Provide the [x, y] coordinate of the cell's center where the given text is located.  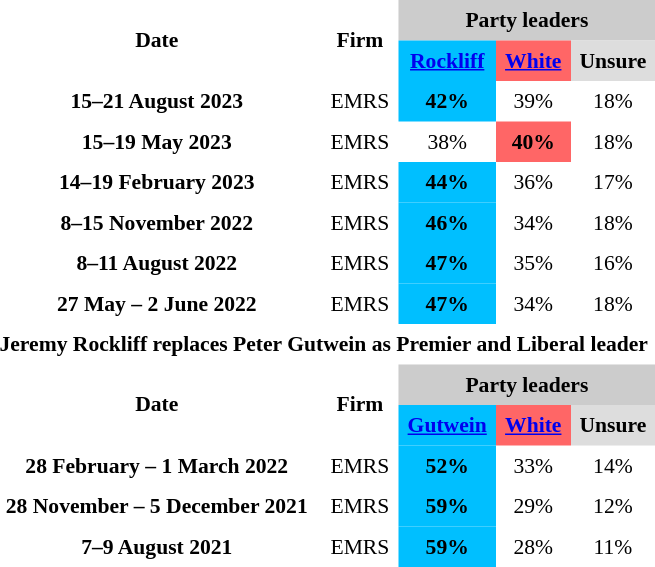
40% [533, 141]
Rockliff [447, 60]
44% [447, 182]
38% [447, 141]
52% [447, 465]
12% [612, 506]
28% [533, 546]
33% [533, 465]
36% [533, 182]
39% [533, 101]
Gutwein [447, 425]
42% [447, 101]
16% [612, 263]
14% [612, 465]
29% [533, 506]
11% [612, 546]
17% [612, 182]
46% [447, 222]
35% [533, 263]
